Identify which cell holds the provided text, then report its [X, Y] central coordinate. 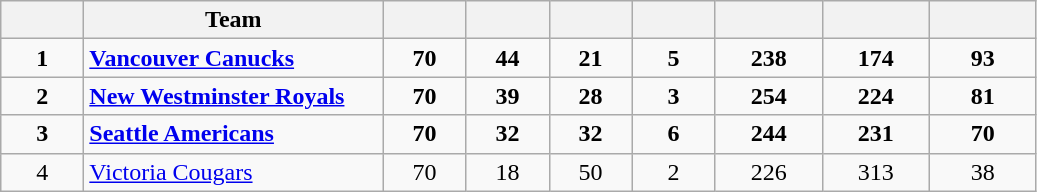
1 [42, 58]
Team [234, 20]
6 [674, 134]
174 [876, 58]
Vancouver Canucks [234, 58]
50 [590, 172]
254 [768, 96]
238 [768, 58]
93 [982, 58]
44 [508, 58]
38 [982, 172]
Seattle Americans [234, 134]
313 [876, 172]
224 [876, 96]
231 [876, 134]
81 [982, 96]
28 [590, 96]
New Westminster Royals [234, 96]
226 [768, 172]
39 [508, 96]
21 [590, 58]
4 [42, 172]
Victoria Cougars [234, 172]
18 [508, 172]
5 [674, 58]
244 [768, 134]
